Locate the cell with the specified text and output its [x, y] center coordinate. 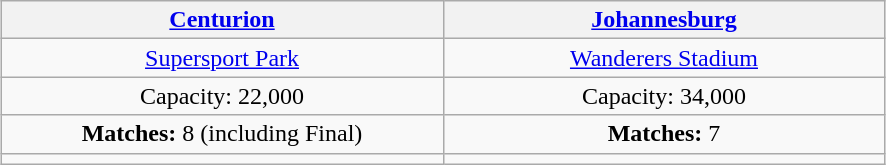
Johannesburg [664, 20]
Capacity: 34,000 [664, 96]
Matches: 8 (including Final) [222, 134]
Centurion [222, 20]
Wanderers Stadium [664, 58]
Supersport Park [222, 58]
Matches: 7 [664, 134]
Capacity: 22,000 [222, 96]
